Find where the given text appears and provide that cell's center as (X, Y) coordinate. 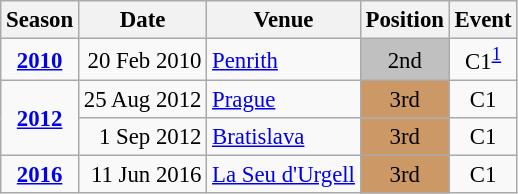
2016 (40, 175)
2nd (404, 60)
2012 (40, 118)
2010 (40, 60)
11 Jun 2016 (142, 175)
Date (142, 20)
C11 (483, 60)
Position (404, 20)
Venue (284, 20)
Season (40, 20)
1 Sep 2012 (142, 137)
25 Aug 2012 (142, 100)
La Seu d'Urgell (284, 175)
Prague (284, 100)
20 Feb 2010 (142, 60)
Event (483, 20)
Bratislava (284, 137)
Penrith (284, 60)
